Find where the given text appears and provide that cell's center as (X, Y) coordinate. 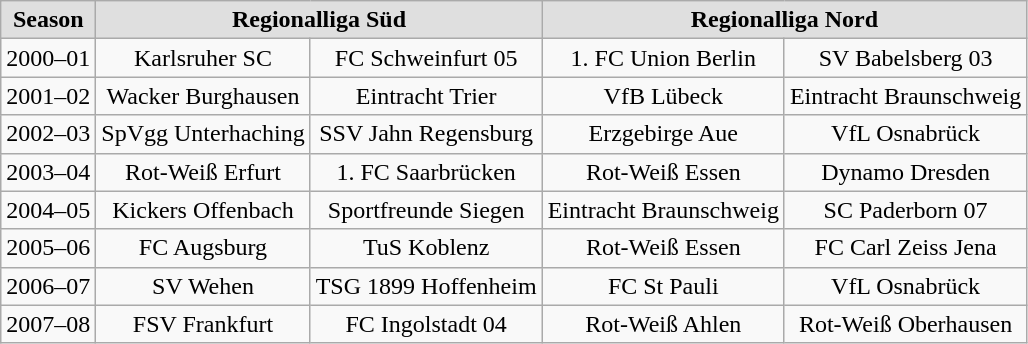
SSV Jahn Regensburg (426, 134)
SpVgg Unterhaching (203, 134)
FC Ingolstadt 04 (426, 324)
Regionalliga Nord (784, 20)
Regionalliga Süd (319, 20)
VfB Lübeck (663, 96)
2004–05 (48, 210)
2003–04 (48, 172)
Kickers Offenbach (203, 210)
Rot-Weiß Oberhausen (905, 324)
FC Schweinfurt 05 (426, 58)
FC Carl Zeiss Jena (905, 248)
Rot-Weiß Erfurt (203, 172)
1. FC Saarbrücken (426, 172)
Karlsruher SC (203, 58)
FSV Frankfurt (203, 324)
1. FC Union Berlin (663, 58)
Dynamo Dresden (905, 172)
Erzgebirge Aue (663, 134)
Wacker Burghausen (203, 96)
2000–01 (48, 58)
SV Wehen (203, 286)
FC Augsburg (203, 248)
Eintracht Trier (426, 96)
Season (48, 20)
TuS Koblenz (426, 248)
2007–08 (48, 324)
Sportfreunde Siegen (426, 210)
2001–02 (48, 96)
TSG 1899 Hoffenheim (426, 286)
SV Babelsberg 03 (905, 58)
2006–07 (48, 286)
FC St Pauli (663, 286)
Rot-Weiß Ahlen (663, 324)
SC Paderborn 07 (905, 210)
2005–06 (48, 248)
2002–03 (48, 134)
